Return [x, y] of the center of cell containing provided text 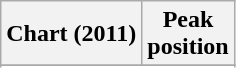
Peak position [188, 34]
Chart (2011) [72, 34]
